Find where the given text appears and provide that cell's center as [X, Y] coordinate. 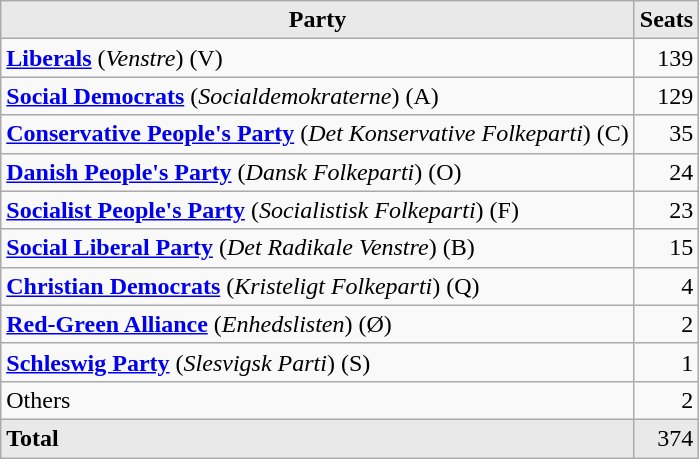
4 [666, 286]
129 [666, 96]
23 [666, 210]
15 [666, 248]
24 [666, 172]
374 [666, 438]
139 [666, 58]
35 [666, 134]
Seats [666, 20]
Socialist People's Party (Socialistisk Folkeparti) (F) [318, 210]
Red-Green Alliance (Enhedslisten) (Ø) [318, 324]
Danish People's Party (Dansk Folkeparti) (O) [318, 172]
Schleswig Party (Slesvigsk Parti) (S) [318, 362]
Christian Democrats (Kristeligt Folkeparti) (Q) [318, 286]
1 [666, 362]
Social Democrats (Socialdemokraterne) (A) [318, 96]
Total [318, 438]
Others [318, 400]
Party [318, 20]
Social Liberal Party (Det Radikale Venstre) (B) [318, 248]
Liberals (Venstre) (V) [318, 58]
Conservative People's Party (Det Konservative Folkeparti) (C) [318, 134]
